Search for the cell housing the specified text and yield its [X, Y] center coordinate. 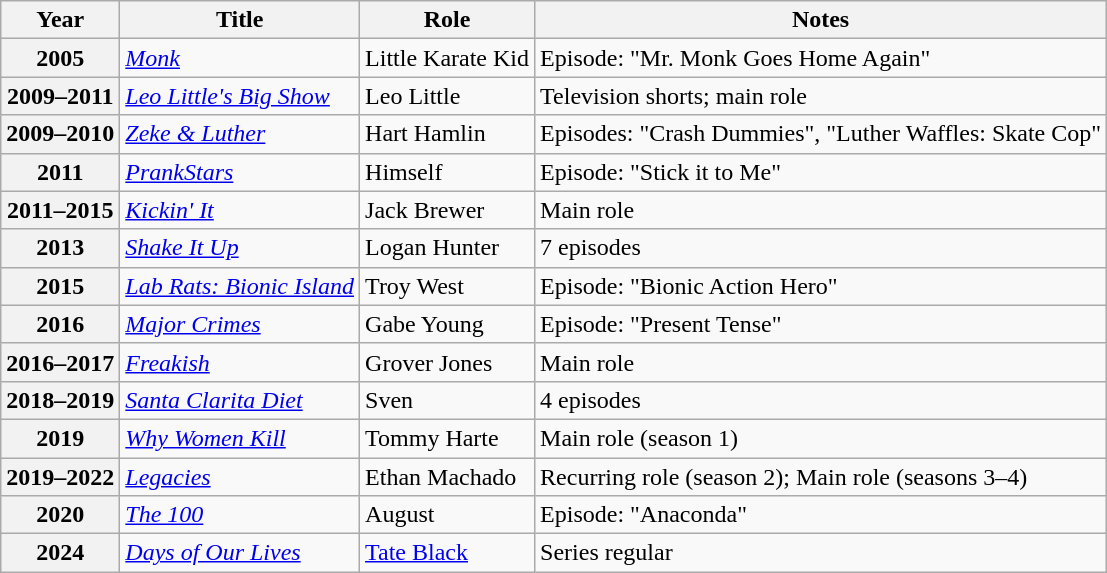
The 100 [240, 515]
Santa Clarita Diet [240, 400]
Hart Hamlin [448, 134]
Little Karate Kid [448, 58]
2009–2011 [60, 96]
Episode: "Anaconda" [821, 515]
August [448, 515]
2013 [60, 248]
Leo Little [448, 96]
Year [60, 20]
7 episodes [821, 248]
Series regular [821, 553]
Tommy Harte [448, 438]
Kickin' It [240, 210]
Episode: "Bionic Action Hero" [821, 286]
2018–2019 [60, 400]
Lab Rats: Bionic Island [240, 286]
Freakish [240, 362]
2005 [60, 58]
2019 [60, 438]
Episodes: "Crash Dummies", "Luther Waffles: Skate Cop" [821, 134]
Leo Little's Big Show [240, 96]
Episode: "Stick it to Me" [821, 172]
Why Women Kill [240, 438]
Episode: "Mr. Monk Goes Home Again" [821, 58]
Shake It Up [240, 248]
2016 [60, 324]
Television shorts; main role [821, 96]
2020 [60, 515]
2016–2017 [60, 362]
2011 [60, 172]
Sven [448, 400]
Logan Hunter [448, 248]
Role [448, 20]
Legacies [240, 477]
2011–2015 [60, 210]
Tate Black [448, 553]
Ethan Machado [448, 477]
Recurring role (season 2); Main role (seasons 3–4) [821, 477]
Days of Our Lives [240, 553]
Zeke & Luther [240, 134]
Grover Jones [448, 362]
Major Crimes [240, 324]
Jack Brewer [448, 210]
Troy West [448, 286]
PrankStars [240, 172]
4 episodes [821, 400]
Title [240, 20]
2009–2010 [60, 134]
Gabe Young [448, 324]
Monk [240, 58]
2024 [60, 553]
Episode: "Present Tense" [821, 324]
Notes [821, 20]
2015 [60, 286]
Main role (season 1) [821, 438]
Himself [448, 172]
2019–2022 [60, 477]
